Locate the cell with the specified text and output its [X, Y] center coordinate. 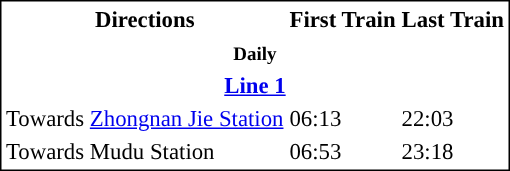
Daily [254, 53]
Last Train [452, 19]
22:03 [452, 119]
23:18 [452, 151]
06:53 [342, 151]
Line 1 [254, 85]
06:13 [342, 119]
First Train [342, 19]
Directions [144, 19]
Towards Zhongnan Jie Station [144, 119]
Towards Mudu Station [144, 151]
